Search for the cell housing the specified text and yield its [x, y] center coordinate. 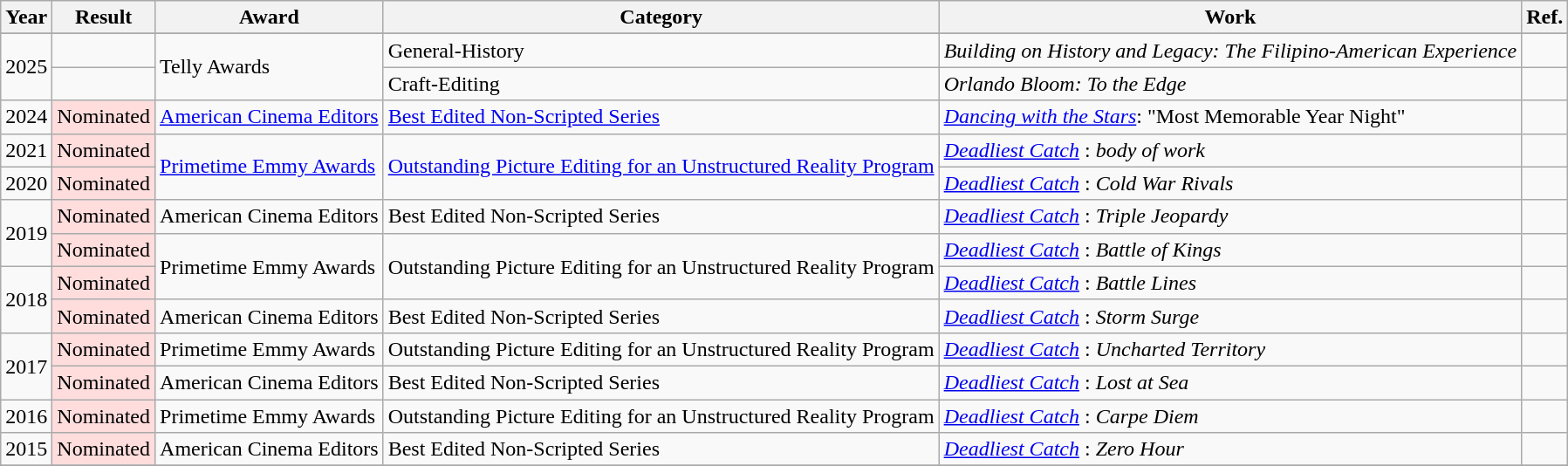
Deadliest Catch : Zero Hour [1230, 449]
2025 [26, 67]
2021 [26, 150]
Deadliest Catch : Storm Surge [1230, 316]
Ref. [1544, 17]
Result [104, 17]
Dancing with the Stars: "Most Memorable Year Night" [1230, 117]
Category [661, 17]
Award [270, 17]
Craft-Editing [661, 84]
Deadliest Catch : Uncharted Territory [1230, 349]
2015 [26, 449]
Year [26, 17]
Deadliest Catch : Carpe Diem [1230, 416]
2024 [26, 117]
2019 [26, 233]
Deadliest Catch : Cold War Rivals [1230, 183]
Deadliest Catch : Battle Lines [1230, 283]
2016 [26, 416]
Orlando Bloom: To the Edge [1230, 84]
Deadliest Catch : Lost at Sea [1230, 382]
2020 [26, 183]
2018 [26, 299]
Deadliest Catch : Triple Jeopardy [1230, 216]
Building on History and Legacy: The Filipino-American Experience [1230, 51]
General-History [661, 51]
2017 [26, 366]
Deadliest Catch : body of work [1230, 150]
Telly Awards [270, 67]
Work [1230, 17]
Deadliest Catch : Battle of Kings [1230, 250]
